Scan for the cell matching the given text and deliver its [x, y] coordinate at center. 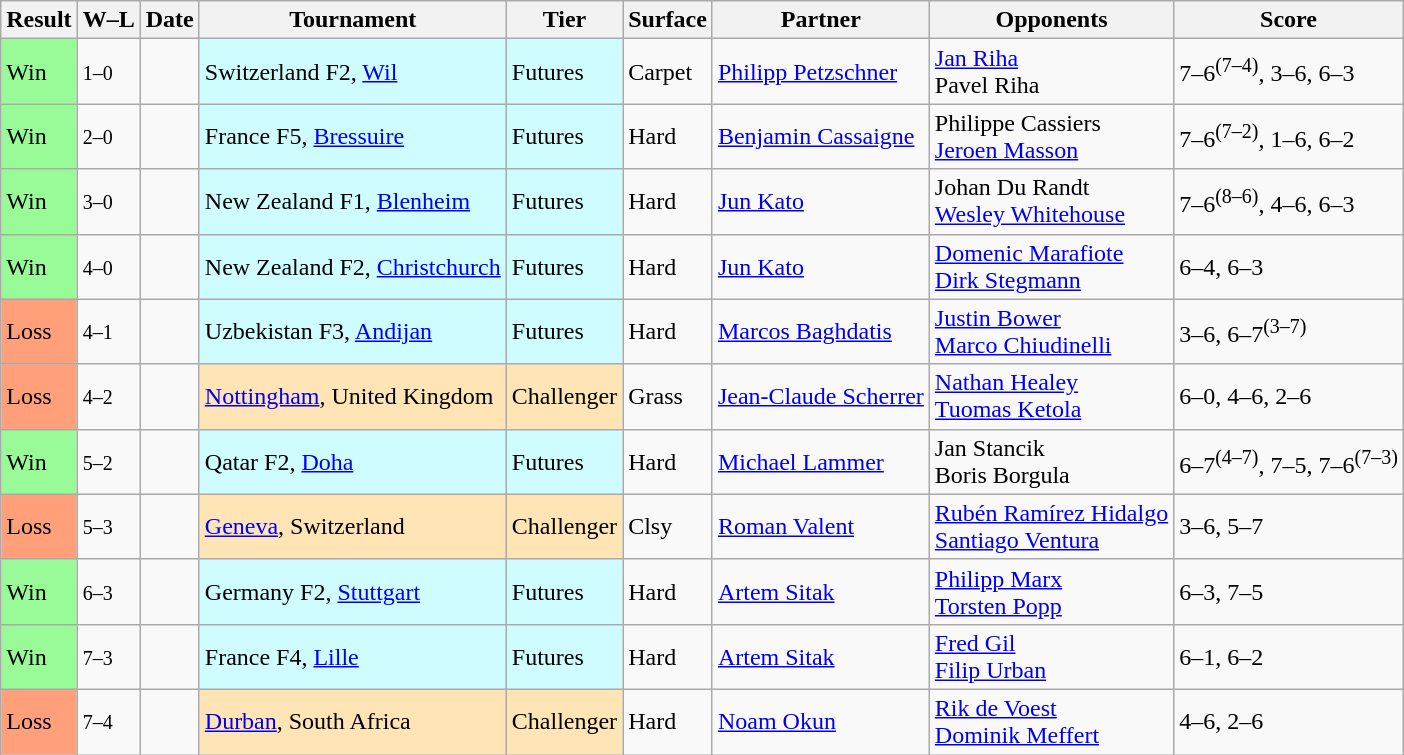
Geneva, Switzerland [352, 526]
Philippe Cassiers Jeroen Masson [1051, 136]
Philipp Marx Torsten Popp [1051, 592]
6–4, 6–3 [1289, 266]
6–0, 4–6, 2–6 [1289, 396]
Fred Gil Filip Urban [1051, 656]
Justin Bower Marco Chiudinelli [1051, 332]
New Zealand F1, Blenheim [352, 202]
3–0 [108, 202]
Noam Okun [820, 722]
France F4, Lille [352, 656]
2–0 [108, 136]
Germany F2, Stuttgart [352, 592]
Nathan Healey Tuomas Ketola [1051, 396]
7–4 [108, 722]
4–1 [108, 332]
1–0 [108, 72]
Grass [668, 396]
Michael Lammer [820, 462]
Uzbekistan F3, Andijan [352, 332]
5–3 [108, 526]
W–L [108, 20]
Score [1289, 20]
Durban, South Africa [352, 722]
Clsy [668, 526]
Jean-Claude Scherrer [820, 396]
3–6, 6–7(3–7) [1289, 332]
4–2 [108, 396]
6–7(4–7), 7–5, 7–6(7–3) [1289, 462]
Johan Du Randt Wesley Whitehouse [1051, 202]
Rubén Ramírez Hidalgo Santiago Ventura [1051, 526]
Carpet [668, 72]
7–6(7–4), 3–6, 6–3 [1289, 72]
Result [39, 20]
Philipp Petzschner [820, 72]
Rik de Voest Dominik Meffert [1051, 722]
Tournament [352, 20]
3–6, 5–7 [1289, 526]
Date [170, 20]
Tier [564, 20]
Benjamin Cassaigne [820, 136]
New Zealand F2, Christchurch [352, 266]
5–2 [108, 462]
4–0 [108, 266]
Jan Riha Pavel Riha [1051, 72]
Nottingham, United Kingdom [352, 396]
Domenic Marafiote Dirk Stegmann [1051, 266]
7–6(7–2), 1–6, 6–2 [1289, 136]
6–3 [108, 592]
Roman Valent [820, 526]
7–6(8–6), 4–6, 6–3 [1289, 202]
4–6, 2–6 [1289, 722]
7–3 [108, 656]
6–1, 6–2 [1289, 656]
6–3, 7–5 [1289, 592]
Opponents [1051, 20]
Partner [820, 20]
Surface [668, 20]
Qatar F2, Doha [352, 462]
France F5, Bressuire [352, 136]
Jan Stancik Boris Borgula [1051, 462]
Marcos Baghdatis [820, 332]
Switzerland F2, Wil [352, 72]
